Locate the cell with the specified text and output its [x, y] center coordinate. 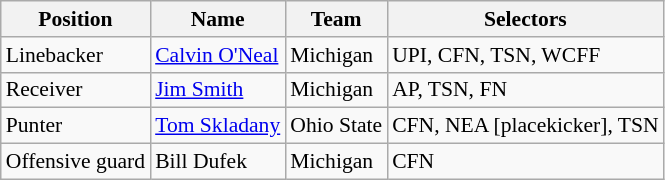
Bill Dufek [218, 162]
CFN, NEA [placekicker], TSN [526, 126]
CFN [526, 162]
Offensive guard [76, 162]
Selectors [526, 19]
Calvin O'Neal [218, 55]
Linebacker [76, 55]
Ohio State [336, 126]
Position [76, 19]
Team [336, 19]
Jim Smith [218, 90]
AP, TSN, FN [526, 90]
Name [218, 19]
Punter [76, 126]
UPI, CFN, TSN, WCFF [526, 55]
Tom Skladany [218, 126]
Receiver [76, 90]
